Scan for the cell matching the given text and deliver its [x, y] coordinate at center. 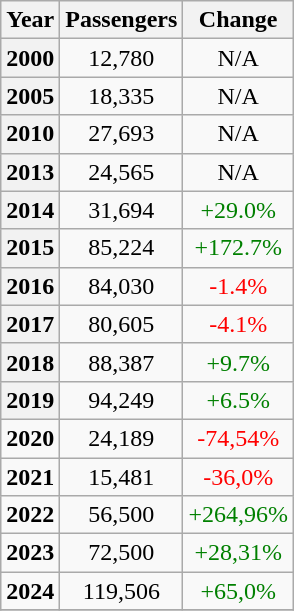
119,506 [122, 591]
84,030 [122, 286]
-36,0% [238, 477]
+6.5% [238, 400]
2024 [30, 591]
+29.0% [238, 210]
2015 [30, 248]
18,335 [122, 96]
27,693 [122, 134]
2013 [30, 172]
2023 [30, 553]
24,565 [122, 172]
+65,0% [238, 591]
+172.7% [238, 248]
Change [238, 20]
2014 [30, 210]
94,249 [122, 400]
2018 [30, 362]
2020 [30, 438]
+264,96% [238, 515]
Year [30, 20]
2000 [30, 58]
56,500 [122, 515]
+9.7% [238, 362]
88,387 [122, 362]
72,500 [122, 553]
12,780 [122, 58]
-74,54% [238, 438]
2017 [30, 324]
2019 [30, 400]
85,224 [122, 248]
-1.4% [238, 286]
31,694 [122, 210]
2005 [30, 96]
24,189 [122, 438]
+28,31% [238, 553]
Passengers [122, 20]
2016 [30, 286]
80,605 [122, 324]
-4.1% [238, 324]
2022 [30, 515]
2010 [30, 134]
15,481 [122, 477]
2021 [30, 477]
